Return the [X, Y] coordinate for the center point of the cell that contains the specified text.  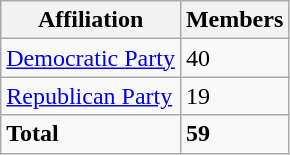
Democratic Party [91, 58]
40 [234, 58]
19 [234, 96]
Republican Party [91, 96]
Members [234, 20]
59 [234, 134]
Affiliation [91, 20]
Total [91, 134]
